Search for the cell housing the specified text and yield its [X, Y] center coordinate. 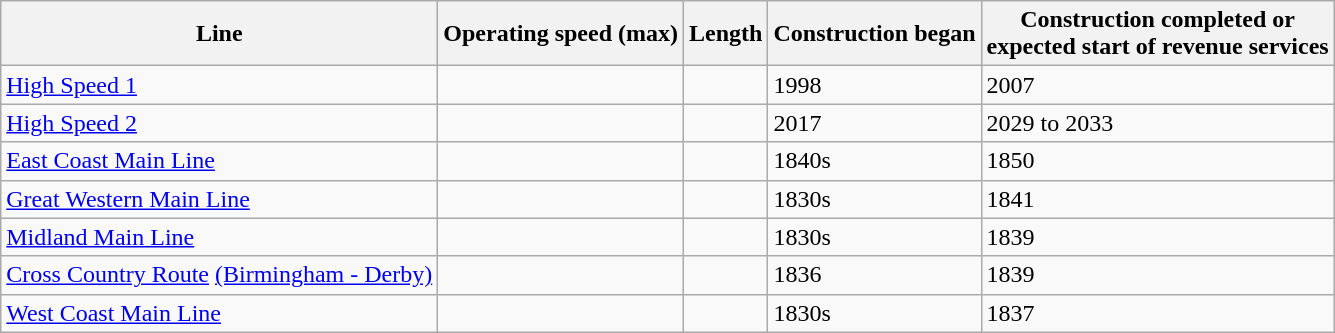
1840s [874, 161]
Construction completed orexpected start of revenue services [1158, 34]
1998 [874, 85]
1841 [1158, 199]
Cross Country Route (Birmingham - Derby) [220, 275]
1836 [874, 275]
1850 [1158, 161]
Construction began [874, 34]
Operating speed (max) [561, 34]
East Coast Main Line [220, 161]
1837 [1158, 313]
2017 [874, 123]
West Coast Main Line [220, 313]
Great Western Main Line [220, 199]
Line [220, 34]
Length [726, 34]
Midland Main Line [220, 237]
2029 to 2033 [1158, 123]
High Speed 2 [220, 123]
High Speed 1 [220, 85]
2007 [1158, 85]
